Find where the given text appears and provide that cell's center as [X, Y] coordinate. 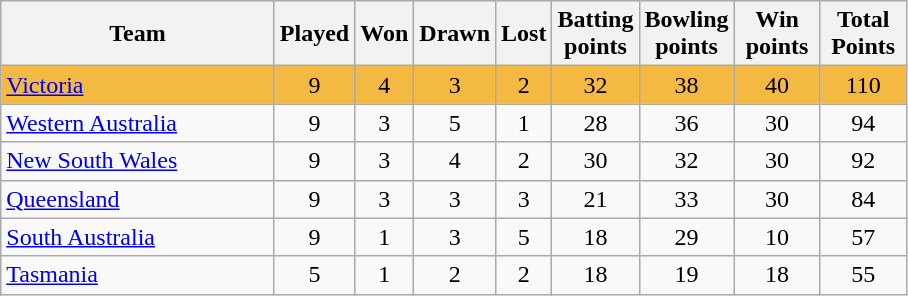
92 [863, 161]
Played [314, 34]
84 [863, 199]
Western Australia [138, 123]
36 [686, 123]
33 [686, 199]
55 [863, 275]
Total Points [863, 34]
Victoria [138, 85]
10 [777, 237]
Drawn [455, 34]
Won [384, 34]
Queensland [138, 199]
28 [596, 123]
Win points [777, 34]
19 [686, 275]
South Australia [138, 237]
21 [596, 199]
Tasmania [138, 275]
Team [138, 34]
New South Wales [138, 161]
Bowling points [686, 34]
40 [777, 85]
29 [686, 237]
57 [863, 237]
38 [686, 85]
94 [863, 123]
110 [863, 85]
Batting points [596, 34]
Lost [524, 34]
